Identify which cell holds the provided text, then report its [X, Y] central coordinate. 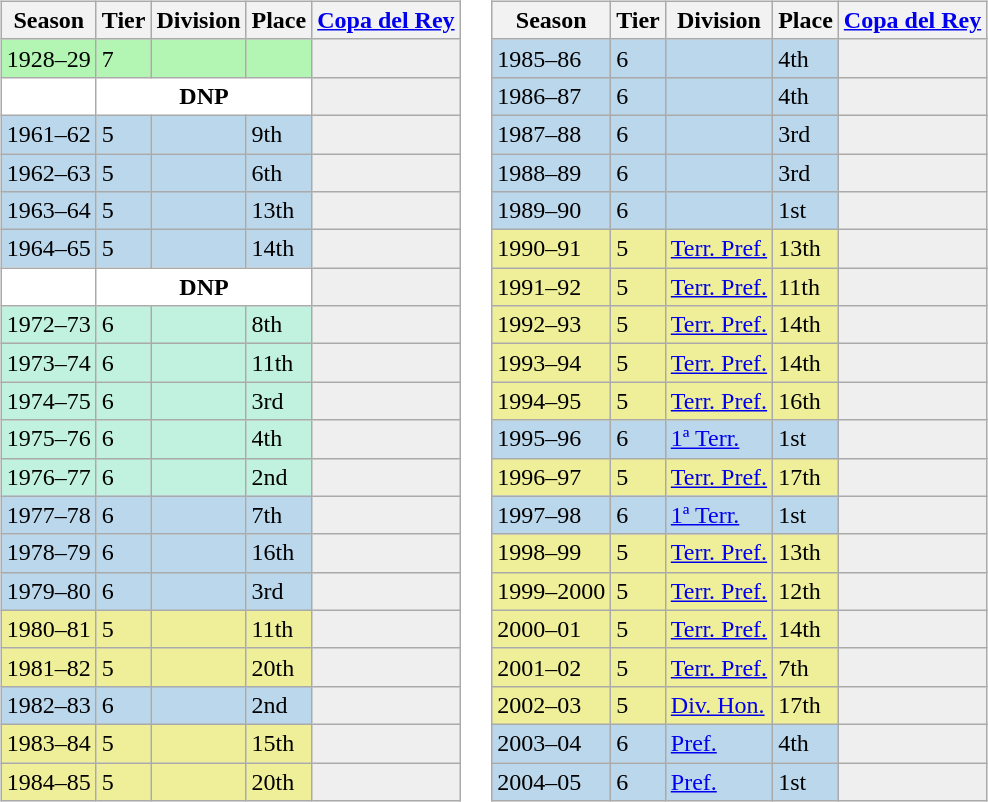
1973–74 [48, 363]
1982–83 [48, 705]
15th [279, 743]
1964–65 [48, 249]
1980–81 [48, 629]
1977–78 [48, 515]
2004–05 [552, 781]
1985–86 [552, 58]
1974–75 [48, 401]
8th [279, 325]
1999–2000 [552, 591]
9th [279, 134]
1989–90 [552, 211]
1963–64 [48, 211]
6th [279, 173]
1990–91 [552, 249]
Div. Hon. [718, 705]
1998–99 [552, 553]
2002–03 [552, 705]
7 [124, 58]
1979–80 [48, 591]
1981–82 [48, 667]
1988–89 [552, 173]
1975–76 [48, 439]
1983–84 [48, 743]
1962–63 [48, 173]
1996–97 [552, 477]
1994–95 [552, 401]
1972–73 [48, 325]
1992–93 [552, 325]
2001–02 [552, 667]
1986–87 [552, 96]
1997–98 [552, 515]
2003–04 [552, 743]
1987–88 [552, 134]
1978–79 [48, 553]
1993–94 [552, 363]
1984–85 [48, 781]
1928–29 [48, 58]
1961–62 [48, 134]
12th [806, 591]
1991–92 [552, 287]
1976–77 [48, 477]
2000–01 [552, 629]
1995–96 [552, 439]
